Capture the cell that displays the provided text and extract its (X, Y) central coordinate. 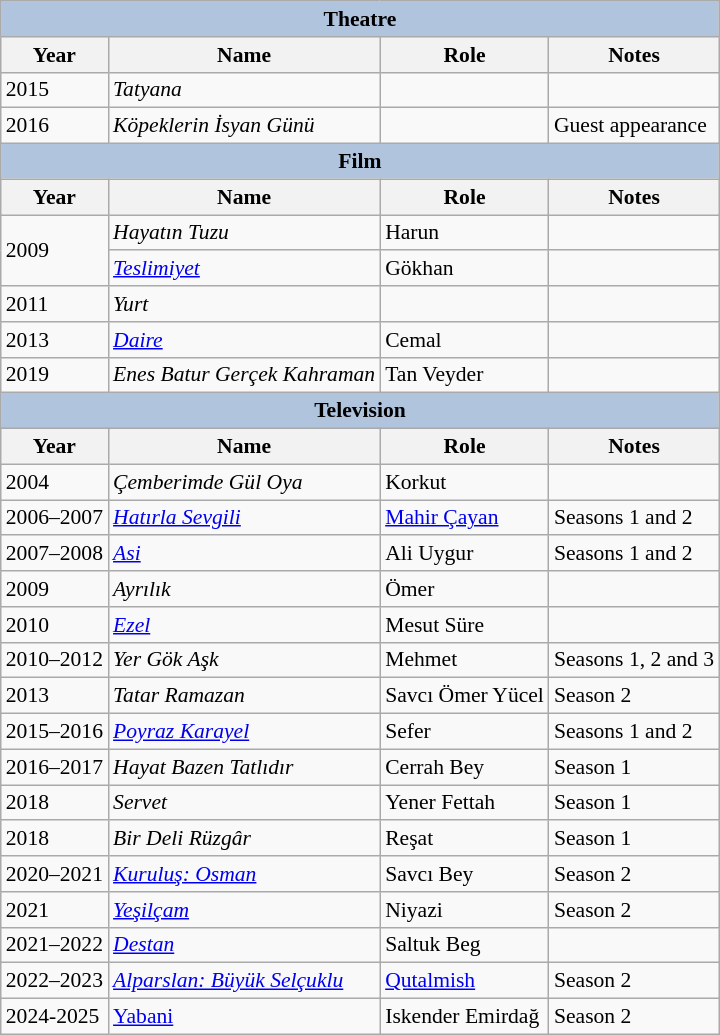
Poyraz Karayel (244, 732)
2010–2012 (54, 660)
Television (360, 411)
2021 (54, 910)
2019 (54, 375)
Savcı Ömer Yücel (464, 696)
Reşat (464, 839)
Hatırla Sevgili (244, 518)
Qutalmish (464, 981)
Bir Deli Rüzgâr (244, 839)
Mesut Süre (464, 625)
2016–2017 (54, 767)
Mahir Çayan (464, 518)
2015 (54, 90)
Savcı Bey (464, 874)
Ezel (244, 625)
Ali Uygur (464, 554)
2006–2007 (54, 518)
Tatyana (244, 90)
Hayatın Tuzu (244, 233)
Iskender Emirdağ (464, 1017)
Destan (244, 945)
Yeşilçam (244, 910)
Gökhan (464, 269)
Yurt (244, 304)
Ömer (464, 589)
Film (360, 162)
2020–2021 (54, 874)
Çemberimde Gül Oya (244, 482)
Harun (464, 233)
2022–2023 (54, 981)
Yener Fettah (464, 803)
2010 (54, 625)
Sefer (464, 732)
Niyazi (464, 910)
Servet (244, 803)
2004 (54, 482)
Daire (244, 340)
Saltuk Beg (464, 945)
Kuruluş: Osman (244, 874)
Köpeklerin İsyan Günü (244, 126)
2016 (54, 126)
Enes Batur Gerçek Kahraman (244, 375)
Mehmet (464, 660)
Yer Gök Aşk (244, 660)
Cemal (464, 340)
2021–2022 (54, 945)
Tatar Ramazan (244, 696)
Korkut (464, 482)
Seasons 1, 2 and 3 (634, 660)
2007–2008 (54, 554)
2024-2025 (54, 1017)
Yabani (244, 1017)
Cerrah Bey (464, 767)
Ayrılık (244, 589)
2015–2016 (54, 732)
Theatre (360, 19)
Tan Veyder (464, 375)
Hayat Bazen Tatlıdır (244, 767)
Teslimiyet (244, 269)
2011 (54, 304)
Alparslan: Büyük Selçuklu (244, 981)
Guest appearance (634, 126)
Asi (244, 554)
